Capture the cell that displays the provided text and extract its (X, Y) central coordinate. 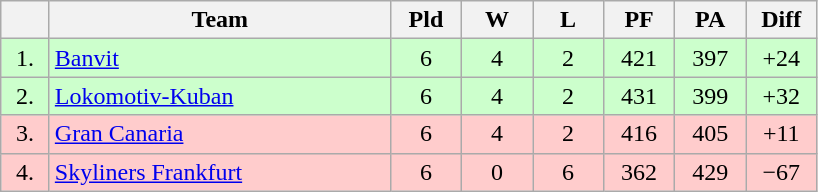
+11 (782, 134)
397 (710, 58)
Diff (782, 20)
Team (220, 20)
−67 (782, 172)
Gran Canaria (220, 134)
+24 (782, 58)
429 (710, 172)
+32 (782, 96)
416 (640, 134)
Banvit (220, 58)
Lokomotiv-Kuban (220, 96)
2. (26, 96)
Skyliners Frankfurt (220, 172)
405 (710, 134)
0 (496, 172)
PF (640, 20)
1. (26, 58)
PA (710, 20)
362 (640, 172)
431 (640, 96)
3. (26, 134)
421 (640, 58)
399 (710, 96)
W (496, 20)
4. (26, 172)
Pld (426, 20)
L (568, 20)
